From the cell containing the given text, extract its center point as [X, Y] coordinate. 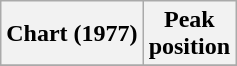
Peakposition [189, 34]
Chart (1977) [72, 34]
